Extract the [x, y] coordinate from the center of the cell holding the provided text.  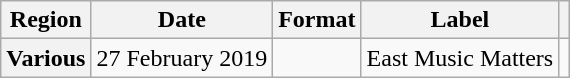
27 February 2019 [182, 58]
East Music Matters [460, 58]
Region [46, 20]
Format [317, 20]
Various [46, 58]
Date [182, 20]
Label [460, 20]
